Capture the cell that displays the provided text and extract its (X, Y) central coordinate. 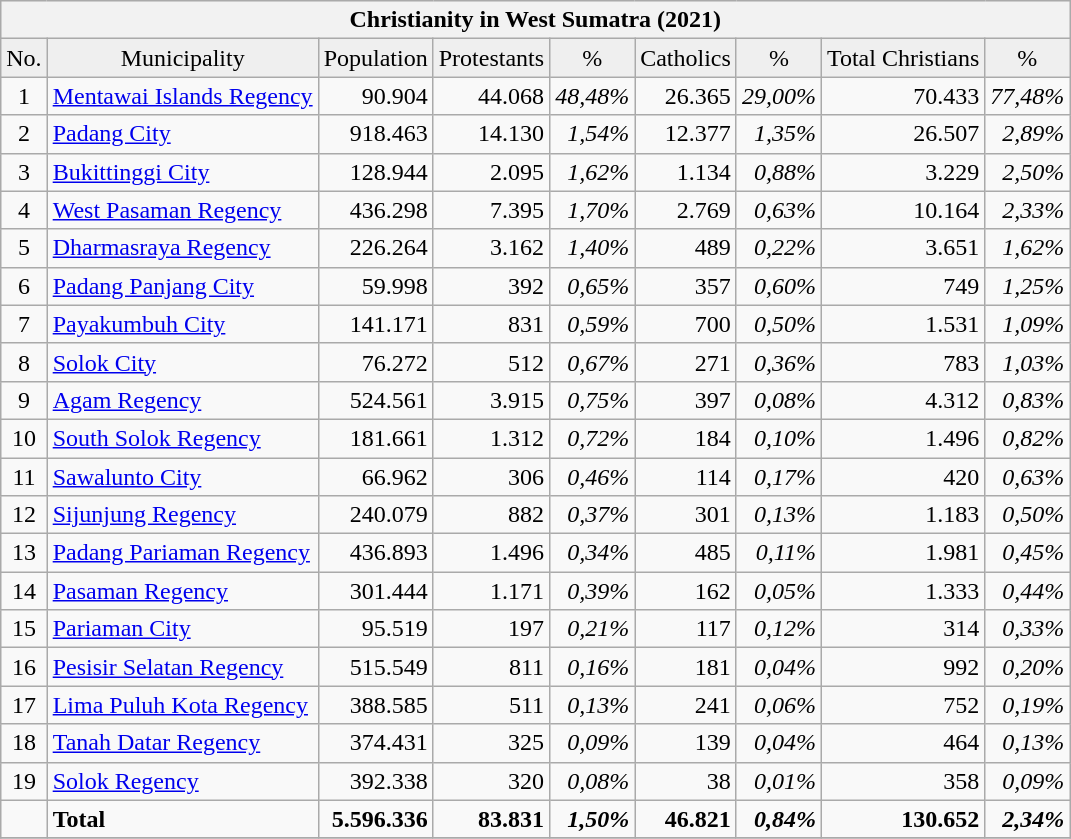
Agam Regency (182, 400)
0,75% (592, 400)
388.585 (376, 705)
83.831 (491, 819)
9 (24, 400)
1.333 (902, 591)
0,06% (778, 705)
Tanah Datar Regency (182, 743)
95.519 (376, 629)
11 (24, 477)
1.171 (491, 591)
Dharmasraya Regency (182, 248)
320 (491, 781)
485 (686, 553)
59.998 (376, 286)
14 (24, 591)
0,33% (1028, 629)
Bukittinggi City (182, 172)
511 (491, 705)
0,65% (592, 286)
4 (24, 210)
66.962 (376, 477)
325 (491, 743)
46.821 (686, 819)
141.171 (376, 324)
2,89% (1028, 134)
Padang Pariaman Regency (182, 553)
4.312 (902, 400)
0,22% (778, 248)
0,10% (778, 438)
2.769 (686, 210)
18 (24, 743)
5 (24, 248)
0,01% (778, 781)
Catholics (686, 58)
Pariaman City (182, 629)
374.431 (376, 743)
17 (24, 705)
44.068 (491, 96)
392.338 (376, 781)
358 (902, 781)
3.229 (902, 172)
5.596.336 (376, 819)
10.164 (902, 210)
3.651 (902, 248)
811 (491, 667)
392 (491, 286)
Pasaman Regency (182, 591)
752 (902, 705)
77,48% (1028, 96)
26.507 (902, 134)
0,44% (1028, 591)
436.893 (376, 553)
0,34% (592, 553)
0,19% (1028, 705)
Population (376, 58)
Payakumbuh City (182, 324)
0,05% (778, 591)
0,67% (592, 362)
162 (686, 591)
1 (24, 96)
0,20% (1028, 667)
464 (902, 743)
2,33% (1028, 210)
14.130 (491, 134)
0,88% (778, 172)
0,39% (592, 591)
0,21% (592, 629)
South Solok Regency (182, 438)
0,83% (1028, 400)
3 (24, 172)
139 (686, 743)
1,54% (592, 134)
357 (686, 286)
0,37% (592, 515)
512 (491, 362)
Municipality (182, 58)
1.531 (902, 324)
Protestants (491, 58)
90.904 (376, 96)
0,12% (778, 629)
1,25% (1028, 286)
314 (902, 629)
1.312 (491, 438)
Total (182, 819)
271 (686, 362)
3.915 (491, 400)
226.264 (376, 248)
Solok City (182, 362)
1,35% (778, 134)
749 (902, 286)
1,50% (592, 819)
6 (24, 286)
306 (491, 477)
197 (491, 629)
13 (24, 553)
2.095 (491, 172)
783 (902, 362)
Padang City (182, 134)
241 (686, 705)
184 (686, 438)
Sijunjung Regency (182, 515)
26.365 (686, 96)
0,72% (592, 438)
12 (24, 515)
Lima Puluh Kota Regency (182, 705)
7 (24, 324)
0,11% (778, 553)
1,03% (1028, 362)
12.377 (686, 134)
7.395 (491, 210)
0,59% (592, 324)
2,34% (1028, 819)
0,45% (1028, 553)
397 (686, 400)
1,40% (592, 248)
918.463 (376, 134)
Pesisir Selatan Regency (182, 667)
515.549 (376, 667)
524.561 (376, 400)
700 (686, 324)
1.183 (902, 515)
No. (24, 58)
1.134 (686, 172)
130.652 (902, 819)
882 (491, 515)
181.661 (376, 438)
10 (24, 438)
Sawalunto City (182, 477)
114 (686, 477)
8 (24, 362)
0,82% (1028, 438)
16 (24, 667)
Mentawai Islands Regency (182, 96)
Solok Regency (182, 781)
West Pasaman Regency (182, 210)
420 (902, 477)
0,16% (592, 667)
3.162 (491, 248)
436.298 (376, 210)
1,70% (592, 210)
831 (491, 324)
301 (686, 515)
301.444 (376, 591)
Padang Panjang City (182, 286)
70.433 (902, 96)
38 (686, 781)
48,48% (592, 96)
181 (686, 667)
1.981 (902, 553)
2 (24, 134)
29,00% (778, 96)
0,36% (778, 362)
2,50% (1028, 172)
15 (24, 629)
0,46% (592, 477)
Total Christians (902, 58)
19 (24, 781)
240.079 (376, 515)
117 (686, 629)
128.944 (376, 172)
Christianity in West Sumatra (2021) (536, 20)
992 (902, 667)
1,09% (1028, 324)
489 (686, 248)
0,17% (778, 477)
0,84% (778, 819)
0,60% (778, 286)
76.272 (376, 362)
